From the cell containing the given text, extract its center point as [x, y] coordinate. 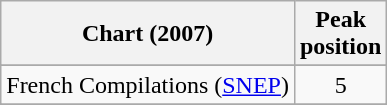
Chart (2007) [148, 34]
5 [340, 85]
Peakposition [340, 34]
French Compilations (SNEP) [148, 85]
